Identify which cell holds the provided text, then report its (X, Y) central coordinate. 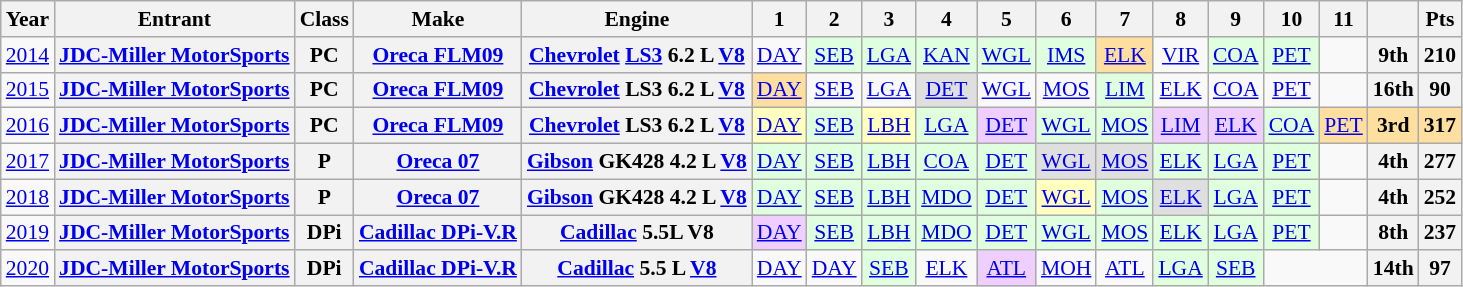
4 (946, 19)
Cadillac 5.5L V8 (637, 233)
Class (324, 19)
16th (1394, 90)
10 (1292, 19)
Pts (1440, 19)
Make (438, 19)
237 (1440, 233)
3rd (1394, 126)
7 (1124, 19)
Year (28, 19)
2020 (28, 269)
11 (1344, 19)
6 (1066, 19)
9th (1394, 55)
KAN (946, 55)
2017 (28, 162)
5 (1006, 19)
3 (889, 19)
Engine (637, 19)
9 (1236, 19)
2019 (28, 233)
2016 (28, 126)
2015 (28, 90)
2 (834, 19)
IMS (1066, 55)
8th (1394, 233)
Entrant (174, 19)
97 (1440, 269)
8 (1180, 19)
Cadillac 5.5 L V8 (637, 269)
14th (1394, 269)
90 (1440, 90)
2018 (28, 197)
MOH (1066, 269)
252 (1440, 197)
2014 (28, 55)
VIR (1180, 55)
277 (1440, 162)
317 (1440, 126)
210 (1440, 55)
1 (780, 19)
